Scan for the cell matching the given text and deliver its [X, Y] coordinate at center. 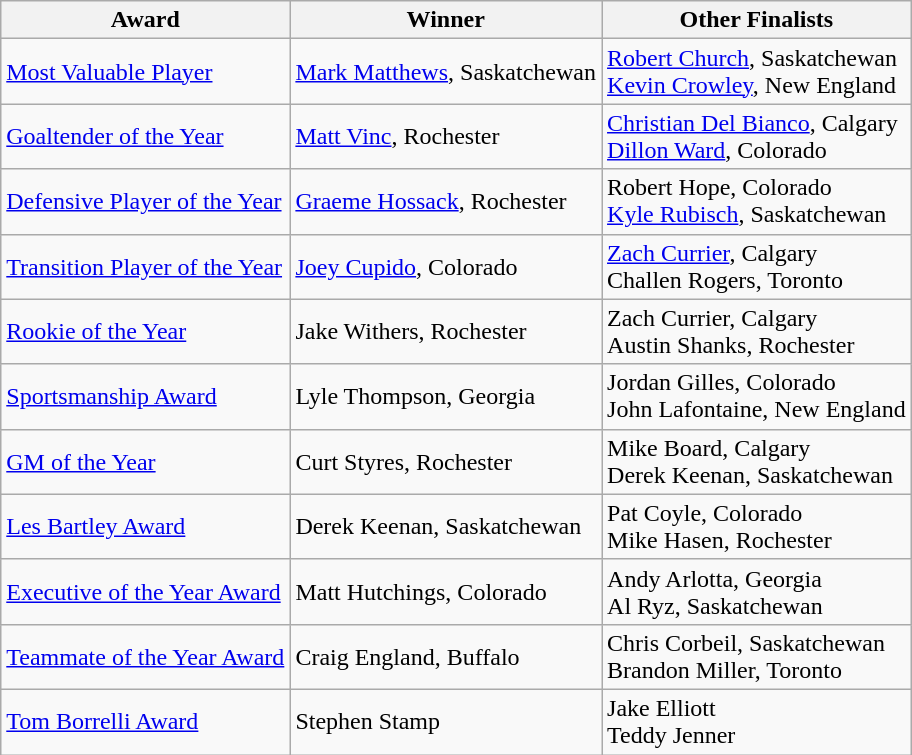
Zach Currier, CalgaryChallen Rogers, Toronto [757, 266]
Executive of the Year Award [146, 592]
Zach Currier, CalgaryAustin Shanks, Rochester [757, 332]
Les Bartley Award [146, 526]
Christian Del Bianco, CalgaryDillon Ward, Colorado [757, 136]
Derek Keenan, Saskatchewan [446, 526]
Matt Vinc, Rochester [446, 136]
Teammate of the Year Award [146, 656]
Transition Player of the Year [146, 266]
Jake ElliottTeddy Jenner [757, 722]
Mark Matthews, Saskatchewan [446, 72]
GM of the Year [146, 462]
Other Finalists [757, 20]
Craig England, Buffalo [446, 656]
Winner [446, 20]
Stephen Stamp [446, 722]
Pat Coyle, ColoradoMike Hasen, Rochester [757, 526]
Andy Arlotta, GeorgiaAl Ryz, Saskatchewan [757, 592]
Sportsmanship Award [146, 396]
Matt Hutchings, Colorado [446, 592]
Graeme Hossack, Rochester [446, 202]
Curt Styres, Rochester [446, 462]
Robert Church, SaskatchewanKevin Crowley, New England [757, 72]
Robert Hope, ColoradoKyle Rubisch, Saskatchewan [757, 202]
Joey Cupido, Colorado [446, 266]
Mike Board, CalgaryDerek Keenan, Saskatchewan [757, 462]
Rookie of the Year [146, 332]
Tom Borrelli Award [146, 722]
Most Valuable Player [146, 72]
Defensive Player of the Year [146, 202]
Jake Withers, Rochester [446, 332]
Award [146, 20]
Lyle Thompson, Georgia [446, 396]
Chris Corbeil, SaskatchewanBrandon Miller, Toronto [757, 656]
Jordan Gilles, ColoradoJohn Lafontaine, New England [757, 396]
Goaltender of the Year [146, 136]
